Return (x, y) of the center of cell containing provided text 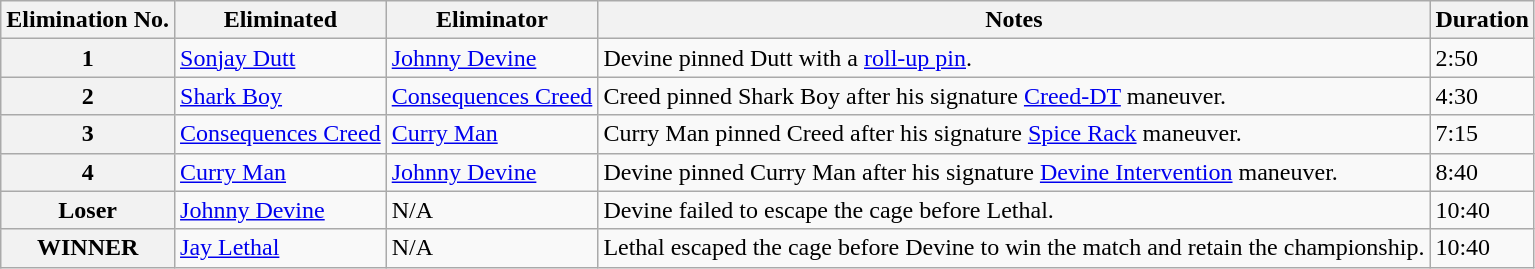
7:15 (1482, 134)
Lethal escaped the cage before Devine to win the match and retain the championship. (1014, 248)
Loser (88, 210)
Sonjay Dutt (281, 58)
Duration (1482, 20)
3 (88, 134)
Notes (1014, 20)
4:30 (1482, 96)
Shark Boy (281, 96)
Elimination No. (88, 20)
8:40 (1482, 172)
4 (88, 172)
Devine pinned Curry Man after his signature Devine Intervention maneuver. (1014, 172)
Jay Lethal (281, 248)
WINNER (88, 248)
Devine failed to escape the cage before Lethal. (1014, 210)
2 (88, 96)
Eliminator (492, 20)
2:50 (1482, 58)
Creed pinned Shark Boy after his signature Creed-DT maneuver. (1014, 96)
Devine pinned Dutt with a roll-up pin. (1014, 58)
1 (88, 58)
Eliminated (281, 20)
Curry Man pinned Creed after his signature Spice Rack maneuver. (1014, 134)
